Search for the cell housing the specified text and yield its [x, y] center coordinate. 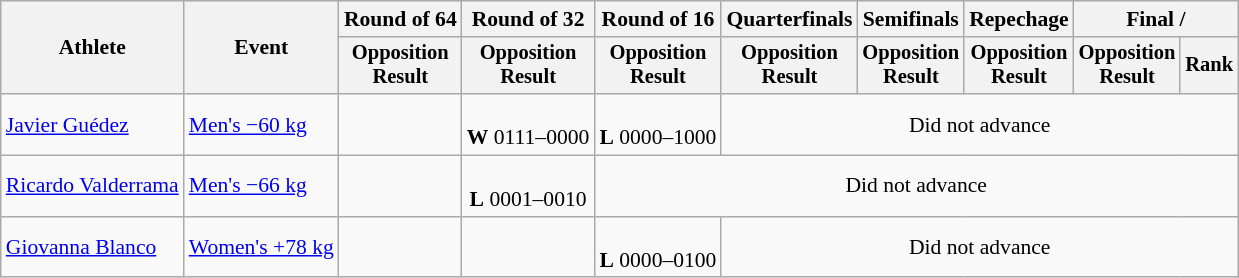
Ricardo Valderrama [92, 186]
Athlete [92, 48]
Semifinals [912, 19]
Event [262, 48]
L 0000–1000 [658, 124]
Round of 32 [528, 19]
Giovanna Blanco [92, 248]
Repechage [1019, 19]
Javier Guédez [92, 124]
Men's −60 kg [262, 124]
W 0111–0000 [528, 124]
L 0000–0100 [658, 248]
Final / [1156, 19]
Quarterfinals [789, 19]
Women's +78 kg [262, 248]
Men's −66 kg [262, 186]
Rank [1209, 66]
L 0001–0010 [528, 186]
Round of 64 [400, 19]
Round of 16 [658, 19]
